Search for the cell housing the specified text and yield its (X, Y) center coordinate. 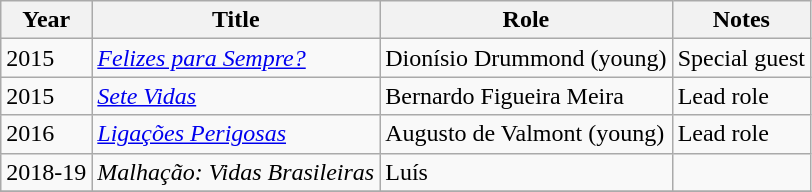
2018-19 (46, 172)
Felizes para Sempre? (236, 58)
Role (526, 20)
Luís (526, 172)
Sete Vidas (236, 96)
Title (236, 20)
Bernardo Figueira Meira (526, 96)
Special guest (741, 58)
Year (46, 20)
Malhação: Vidas Brasileiras (236, 172)
2016 (46, 134)
Ligações Perigosas (236, 134)
Augusto de Valmont (young) (526, 134)
Dionísio Drummond (young) (526, 58)
Notes (741, 20)
